Determine the (x, y) coordinate at the center of the cell enclosing the given text.  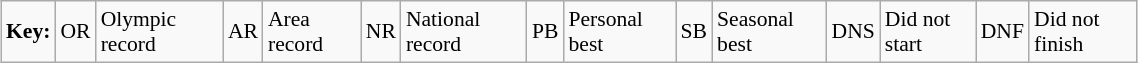
PB (546, 32)
Area record (312, 32)
Seasonal best (769, 32)
Personal best (619, 32)
DNS (852, 32)
DNF (1002, 32)
AR (243, 32)
Key: (28, 32)
OR (75, 32)
Olympic record (160, 32)
Did not finish (1083, 32)
National record (464, 32)
Did not start (928, 32)
NR (381, 32)
SB (694, 32)
